Determine the [x, y] coordinate at the center of the cell enclosing the given text.  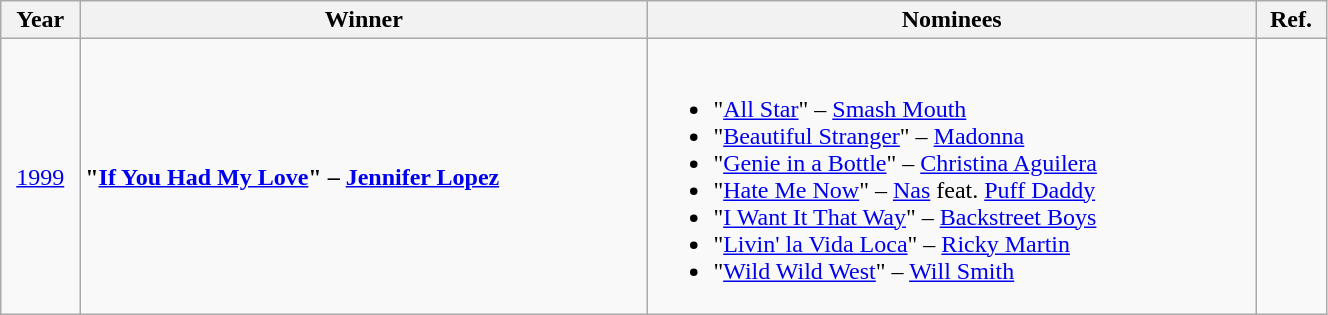
Ref. [1292, 20]
Winner [364, 20]
Nominees [952, 20]
Year [40, 20]
"If You Had My Love" – Jennifer Lopez [364, 176]
1999 [40, 176]
